Detect which cell encompasses the target text, then output its [x, y] center coordinate. 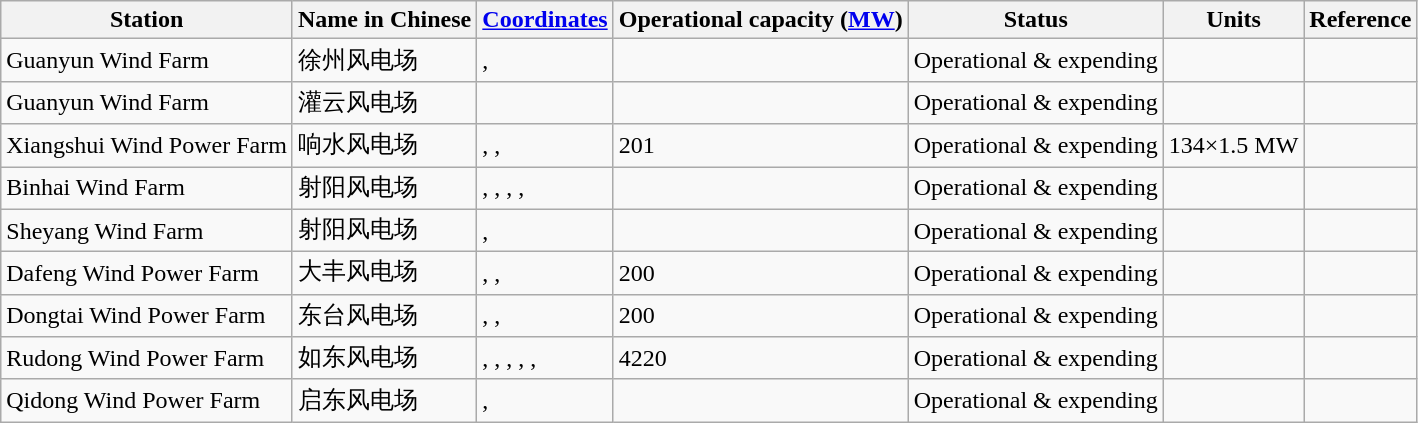
, , , , [545, 188]
东台风电场 [384, 316]
Dafeng Wind Power Farm [147, 274]
4220 [760, 358]
Xiangshui Wind Power Farm [147, 146]
Station [147, 20]
, , , , , [545, 358]
134×1.5 MW [1234, 146]
Dongtai Wind Power Farm [147, 316]
灌云风电场 [384, 102]
Name in Chinese [384, 20]
201 [760, 146]
Status [1036, 20]
Qidong Wind Power Farm [147, 400]
响水风电场 [384, 146]
Operational capacity (MW) [760, 20]
Rudong Wind Power Farm [147, 358]
Reference [1360, 20]
启东风电场 [384, 400]
Binhai Wind Farm [147, 188]
Units [1234, 20]
如东风电场 [384, 358]
大丰风电场 [384, 274]
Coordinates [545, 20]
Sheyang Wind Farm [147, 230]
徐州风电场 [384, 60]
